Extract the (X, Y) coordinate from the center of the cell holding the provided text.  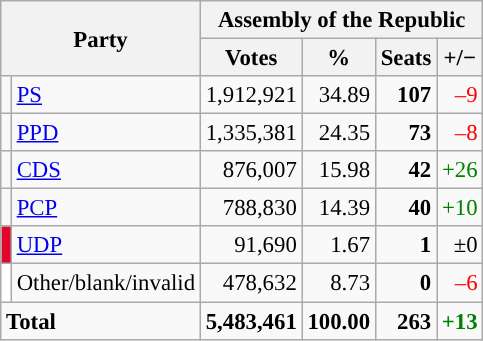
–8 (460, 133)
91,690 (251, 245)
107 (406, 95)
40 (406, 208)
PS (106, 95)
1.67 (338, 245)
PCP (106, 208)
5,483,461 (251, 321)
Seats (406, 58)
263 (406, 321)
CDS (106, 170)
24.35 (338, 133)
1,335,381 (251, 133)
% (338, 58)
Votes (251, 58)
UDP (106, 245)
788,830 (251, 208)
478,632 (251, 283)
–9 (460, 95)
Party (101, 38)
PPD (106, 133)
+/− (460, 58)
1,912,921 (251, 95)
34.89 (338, 95)
±0 (460, 245)
876,007 (251, 170)
1 (406, 245)
Other/blank/invalid (106, 283)
+26 (460, 170)
Total (101, 321)
100.00 (338, 321)
15.98 (338, 170)
+10 (460, 208)
8.73 (338, 283)
14.39 (338, 208)
73 (406, 133)
42 (406, 170)
–6 (460, 283)
Assembly of the Republic (342, 20)
0 (406, 283)
+13 (460, 321)
